Locate the cell with the specified text and output its (x, y) center coordinate. 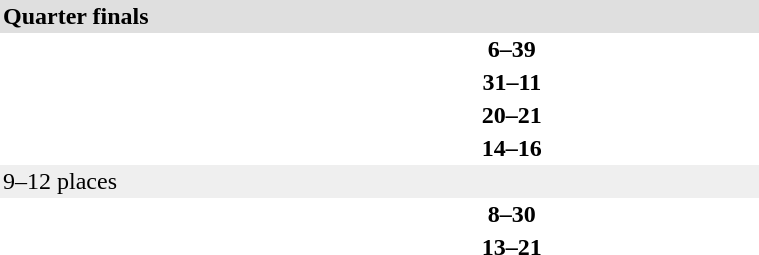
6–39 (512, 50)
Quarter finals (379, 16)
14–16 (512, 148)
8–30 (512, 214)
20–21 (512, 116)
31–11 (512, 82)
9–12 places (379, 182)
